For the text-containing cell, return its midpoint in [X, Y] coordinate format. 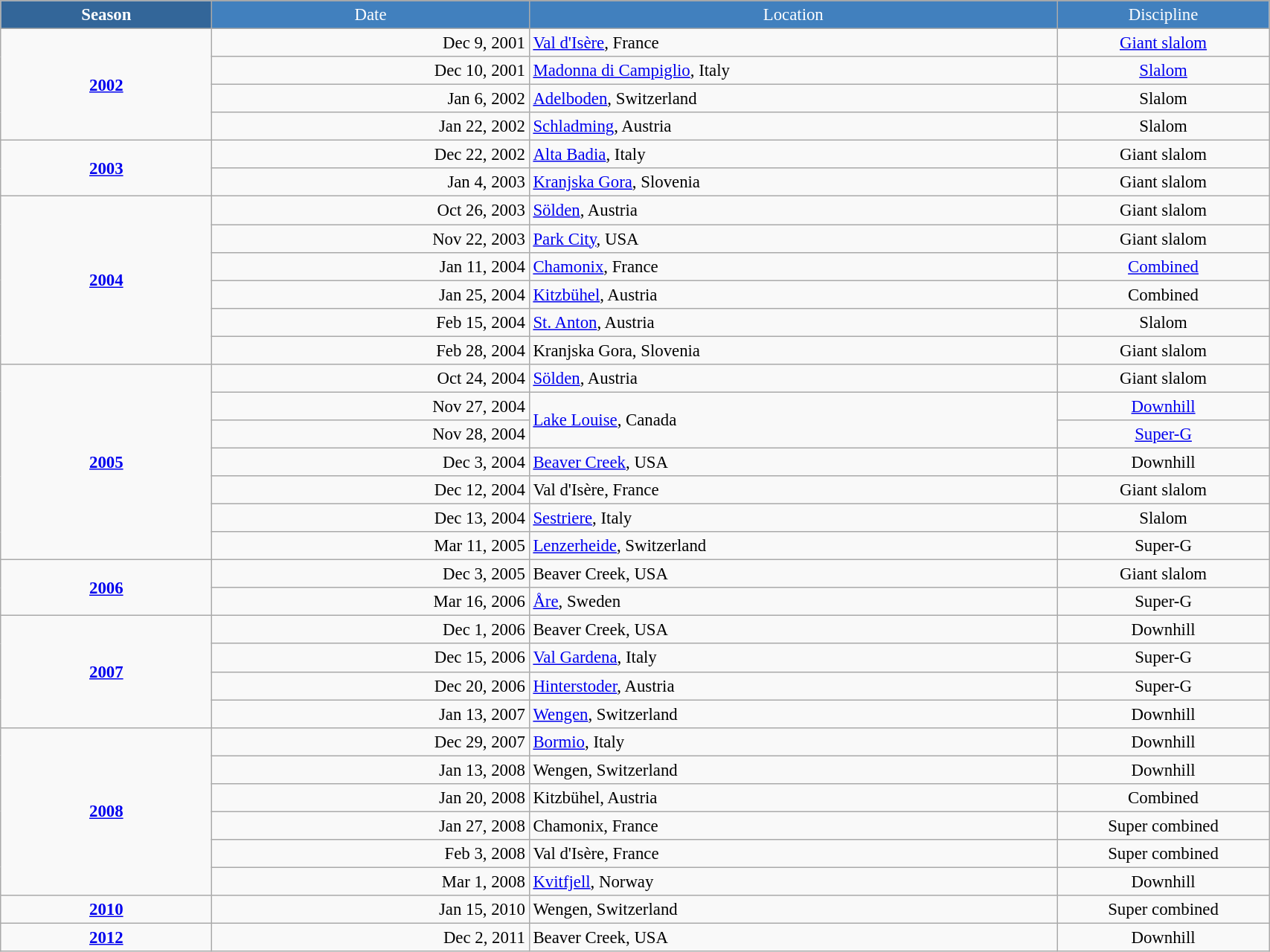
St. Anton, Austria [793, 322]
Lake Louise, Canada [793, 419]
Jan 4, 2003 [371, 182]
Feb 28, 2004 [371, 350]
2007 [106, 672]
Schladming, Austria [793, 126]
Bormio, Italy [793, 742]
Jan 25, 2004 [371, 295]
Discipline [1163, 15]
Dec 10, 2001 [371, 71]
Jan 22, 2002 [371, 126]
Jan 11, 2004 [371, 266]
Kvitfjell, Norway [793, 881]
Feb 15, 2004 [371, 322]
Oct 24, 2004 [371, 379]
Dec 12, 2004 [371, 490]
2005 [106, 463]
Mar 1, 2008 [371, 881]
Åre, Sweden [793, 602]
Jan 13, 2008 [371, 770]
Park City, USA [793, 239]
Lenzerheide, Switzerland [793, 546]
Jan 13, 2007 [371, 714]
Oct 26, 2003 [371, 210]
Dec 1, 2006 [371, 630]
Jan 27, 2008 [371, 826]
2004 [106, 280]
Dec 20, 2006 [371, 686]
Nov 22, 2003 [371, 239]
Dec 29, 2007 [371, 742]
Nov 27, 2004 [371, 406]
Dec 22, 2002 [371, 155]
Adelboden, Switzerland [793, 99]
Mar 16, 2006 [371, 602]
2002 [106, 85]
2006 [106, 588]
Dec 9, 2001 [371, 43]
2003 [106, 168]
Feb 3, 2008 [371, 854]
Jan 6, 2002 [371, 99]
Dec 2, 2011 [371, 938]
Dec 3, 2004 [371, 462]
2010 [106, 910]
Dec 15, 2006 [371, 658]
Madonna di Campiglio, Italy [793, 71]
Date [371, 15]
2012 [106, 938]
Season [106, 15]
Hinterstoder, Austria [793, 686]
Jan 15, 2010 [371, 910]
Sestriere, Italy [793, 518]
2008 [106, 811]
Dec 3, 2005 [371, 574]
Location [793, 15]
Val Gardena, Italy [793, 658]
Jan 20, 2008 [371, 798]
Dec 13, 2004 [371, 518]
Nov 28, 2004 [371, 434]
Alta Badia, Italy [793, 155]
Mar 11, 2005 [371, 546]
